Determine the (x, y) coordinate at the center of the cell enclosing the given text.  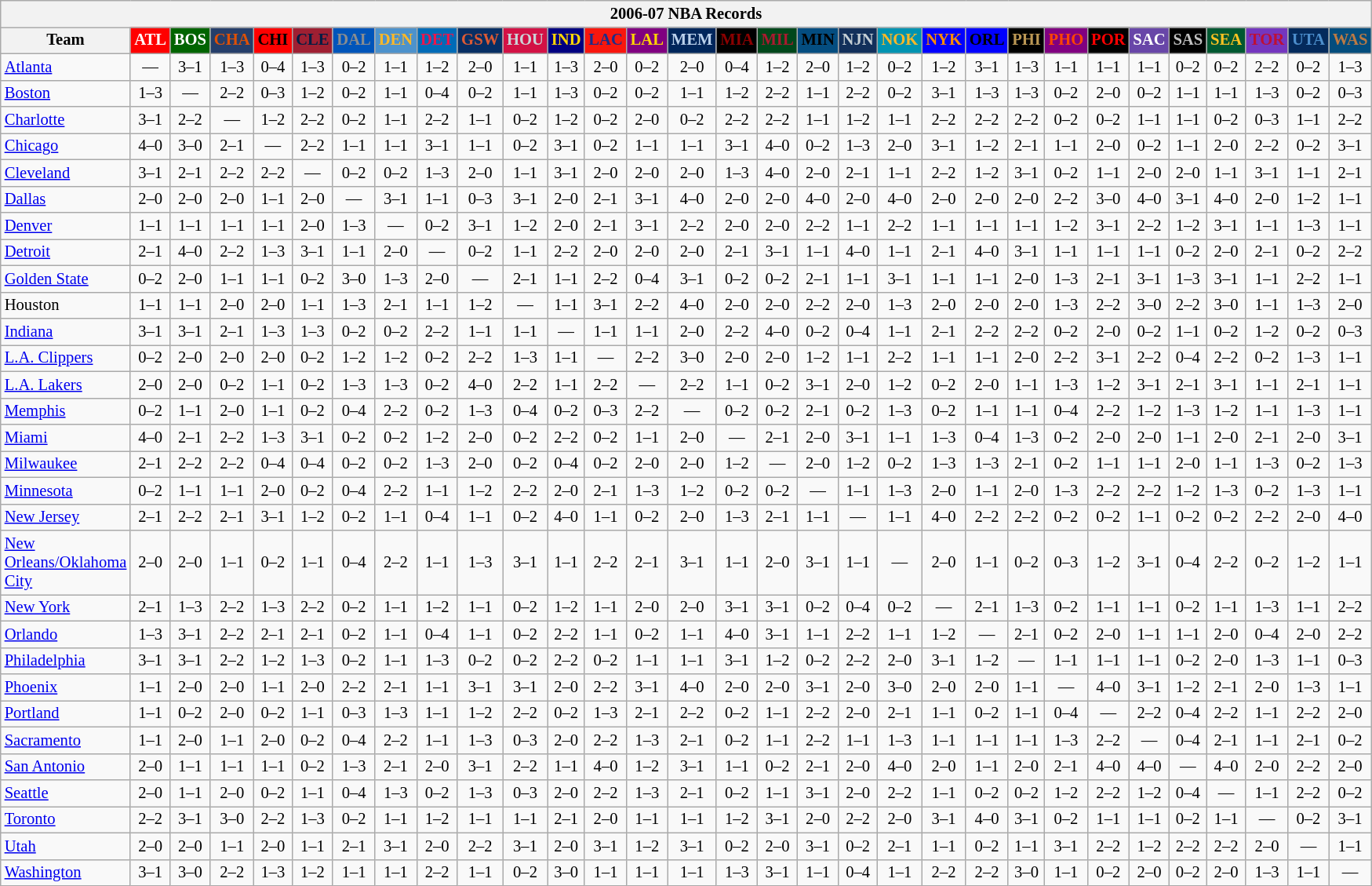
Milwaukee (66, 464)
Phoenix (66, 687)
MEM (692, 40)
CLE (312, 40)
DEN (395, 40)
SEA (1226, 40)
LAC (606, 40)
L.A. Lakers (66, 385)
Toronto (66, 819)
Minnesota (66, 490)
ATL (151, 40)
SAS (1188, 40)
NOK (901, 40)
MIL (778, 40)
Indiana (66, 332)
Atlanta (66, 67)
Orlando (66, 634)
LAL (647, 40)
NYK (944, 40)
Charlotte (66, 120)
Cleveland (66, 173)
PHI (1026, 40)
Portland (66, 713)
DAL (353, 40)
POR (1108, 40)
Sacramento (66, 740)
L.A. Clippers (66, 358)
Miami (66, 437)
SAC (1148, 40)
GSW (480, 40)
HOU (526, 40)
Chicago (66, 146)
MIN (818, 40)
Detroit (66, 252)
Philadelphia (66, 661)
Denver (66, 225)
2006-07 NBA Records (686, 13)
New Jersey (66, 517)
IND (566, 40)
Utah (66, 846)
Houston (66, 305)
BOS (190, 40)
CHI (273, 40)
NJN (858, 40)
MIA (737, 40)
Team (66, 40)
Memphis (66, 411)
UTA (1308, 40)
Golden State (66, 279)
ORL (987, 40)
DET (437, 40)
CHA (232, 40)
Boston (66, 93)
WAS (1350, 40)
New Orleans/Oklahoma City (66, 563)
PHO (1066, 40)
Washington (66, 873)
TOR (1267, 40)
San Antonio (66, 767)
New York (66, 607)
Seattle (66, 793)
Dallas (66, 199)
